Output the (x, y) coordinate of the center of the cell containing the given text.  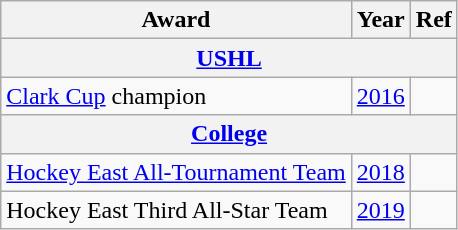
College (230, 134)
2018 (380, 172)
2019 (380, 210)
USHL (230, 58)
Year (380, 20)
Clark Cup champion (176, 96)
Hockey East Third All-Star Team (176, 210)
2016 (380, 96)
Award (176, 20)
Hockey East All-Tournament Team (176, 172)
Ref (434, 20)
